Identify which cell holds the provided text, then report its (X, Y) central coordinate. 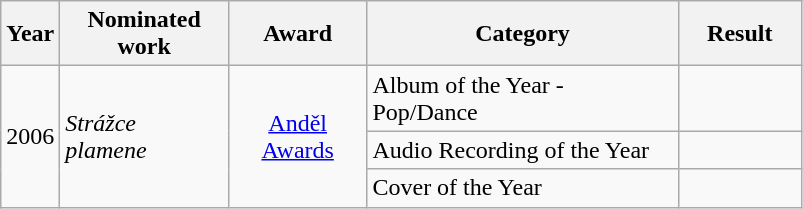
Cover of the Year (522, 188)
Album of the Year - Pop/Dance (522, 98)
Anděl Awards (298, 136)
Result (740, 34)
Category (522, 34)
2006 (30, 136)
Year (30, 34)
Audio Recording of the Year (522, 150)
Award (298, 34)
Nominated work (144, 34)
Strážce plamene (144, 136)
